From the cell containing the given text, extract its center point as (x, y) coordinate. 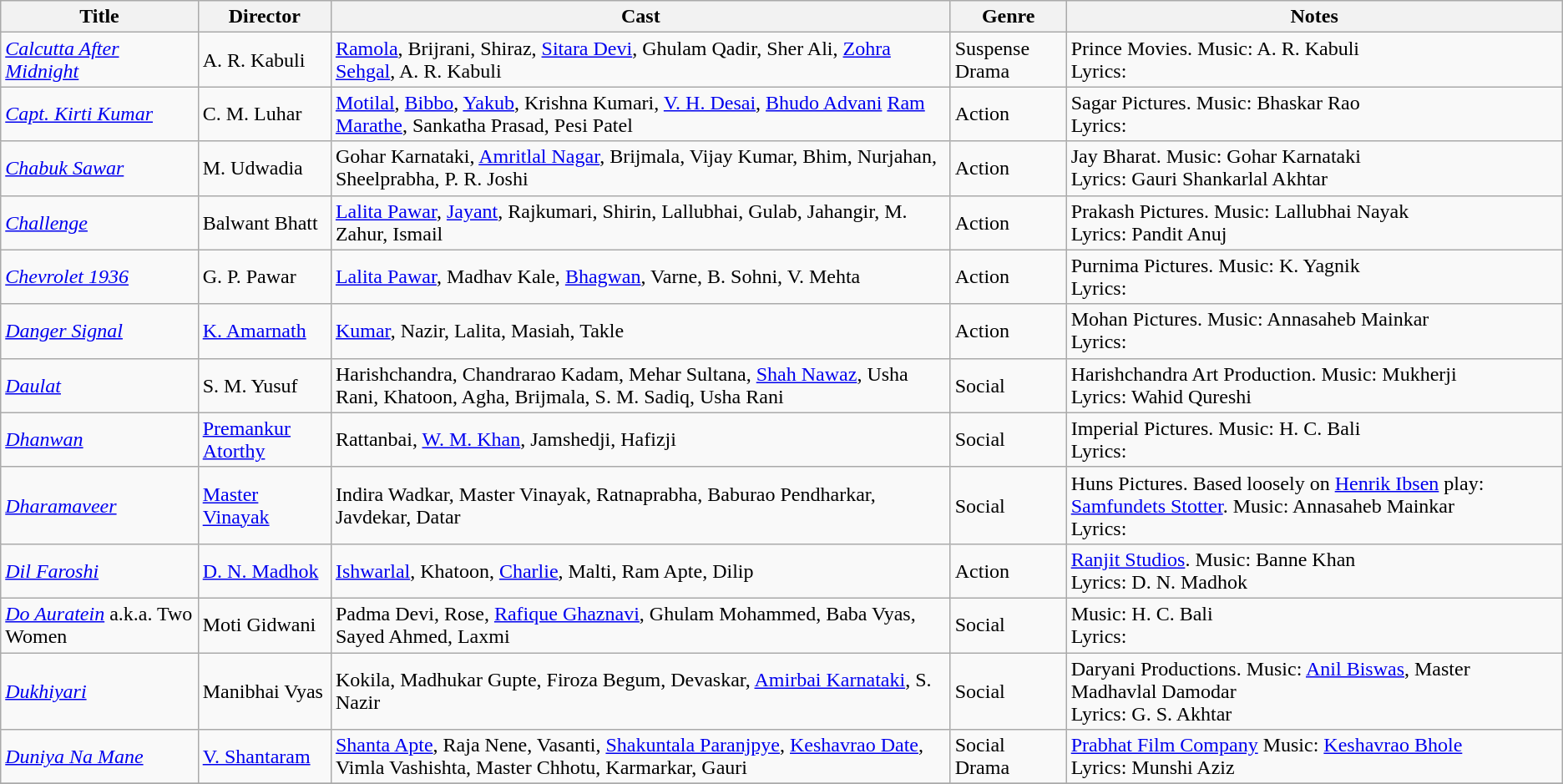
Indira Wadkar, Master Vinayak, Ratnaprabha, Baburao Pendharkar, Javdekar, Datar (640, 505)
Lalita Pawar, Madhav Kale, Bhagwan, Varne, B. Sohni, V. Mehta (640, 277)
Daryani Productions. Music: Anil Biswas, Master Madhavlal DamodarLyrics: G. S. Akhtar (1314, 691)
Kokila, Madhukar Gupte, Firoza Begum, Devaskar, Amirbai Karnataki, S. Nazir (640, 691)
Challenge (99, 222)
Dukhiyari (99, 691)
Shanta Apte, Raja Nene, Vasanti, Shakuntala Paranjpye, Keshavrao Date, Vimla Vashishta, Master Chhotu, Karmarkar, Gauri (640, 756)
G. P. Pawar (264, 277)
Chabuk Sawar (99, 169)
Lalita Pawar, Jayant, Rajkumari, Shirin, Lallubhai, Gulab, Jahangir, M. Zahur, Ismail (640, 222)
Title (99, 17)
Harishchandra, Chandrarao Kadam, Mehar Sultana, Shah Nawaz, Usha Rani, Khatoon, Agha, Brijmala, S. M. Sadiq, Usha Rani (640, 386)
Suspense Drama (1009, 60)
C. M. Luhar (264, 114)
M. Udwadia (264, 169)
Padma Devi, Rose, Rafique Ghaznavi, Ghulam Mohammed, Baba Vyas, Sayed Ahmed, Laxmi (640, 625)
Ranjit Studios. Music: Banne KhanLyrics: D. N. Madhok (1314, 571)
Prince Movies. Music: A. R. KabuliLyrics: (1314, 60)
Capt. Kirti Kumar (99, 114)
Cast (640, 17)
Prabhat Film Company Music: Keshavrao BholeLyrics: Munshi Aziz (1314, 756)
Social Drama (1009, 756)
Dharamaveer (99, 505)
Mohan Pictures. Music: Annasaheb MainkarLyrics: (1314, 331)
Motilal, Bibbo, Yakub, Krishna Kumari, V. H. Desai, Bhudo Advani Ram Marathe, Sankatha Prasad, Pesi Patel (640, 114)
Ramola, Brijrani, Shiraz, Sitara Devi, Ghulam Qadir, Sher Ali, Zohra Sehgal, A. R. Kabuli (640, 60)
S. M. Yusuf (264, 386)
Moti Gidwani (264, 625)
Notes (1314, 17)
Huns Pictures. Based loosely on Henrik Ibsen play: Samfundets Stotter. Music: Annasaheb MainkarLyrics: (1314, 505)
Prakash Pictures. Music: Lallubhai NayakLyrics: Pandit Anuj (1314, 222)
Manibhai Vyas (264, 691)
Music: H. C. BaliLyrics: (1314, 625)
Jay Bharat. Music: Gohar KarnatakiLyrics: Gauri Shankarlal Akhtar (1314, 169)
Daulat (99, 386)
Imperial Pictures. Music: H. C. BaliLyrics: (1314, 439)
Harishchandra Art Production. Music: Mukherji Lyrics: Wahid Qureshi (1314, 386)
V. Shantaram (264, 756)
Rattanbai, W. M. Khan, Jamshedji, Hafizji (640, 439)
Balwant Bhatt (264, 222)
K. Amarnath (264, 331)
Do Auratein a.k.a. Two Women (99, 625)
Ishwarlal, Khatoon, Charlie, Malti, Ram Apte, Dilip (640, 571)
Sagar Pictures. Music: Bhaskar RaoLyrics: (1314, 114)
Genre (1009, 17)
D. N. Madhok (264, 571)
Director (264, 17)
A. R. Kabuli (264, 60)
Dil Faroshi (99, 571)
Duniya Na Mane (99, 756)
Gohar Karnataki, Amritlal Nagar, Brijmala, Vijay Kumar, Bhim, Nurjahan, Sheelprabha, P. R. Joshi (640, 169)
Master Vinayak (264, 505)
Premankur Atorthy (264, 439)
Chevrolet 1936 (99, 277)
Calcutta After Midnight (99, 60)
Purnima Pictures. Music: K. YagnikLyrics: (1314, 277)
Kumar, Nazir, Lalita, Masiah, Takle (640, 331)
Dhanwan (99, 439)
Danger Signal (99, 331)
